For the text-containing cell, return its midpoint in (X, Y) coordinate format. 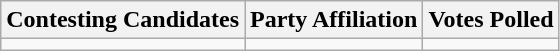
Contesting Candidates (123, 20)
Party Affiliation (334, 20)
Votes Polled (491, 20)
